Capture the cell that displays the provided text and extract its [x, y] central coordinate. 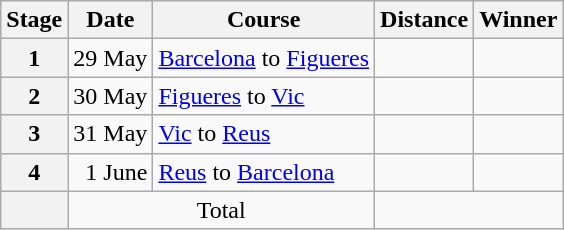
Figueres to Vic [264, 96]
4 [34, 172]
Stage [34, 20]
31 May [110, 134]
2 [34, 96]
Total [222, 210]
1 [34, 58]
Vic to Reus [264, 134]
Barcelona to Figueres [264, 58]
30 May [110, 96]
1 June [110, 172]
Reus to Barcelona [264, 172]
Date [110, 20]
Winner [518, 20]
29 May [110, 58]
Distance [424, 20]
3 [34, 134]
Course [264, 20]
